Scan for the cell matching the given text and deliver its [x, y] coordinate at center. 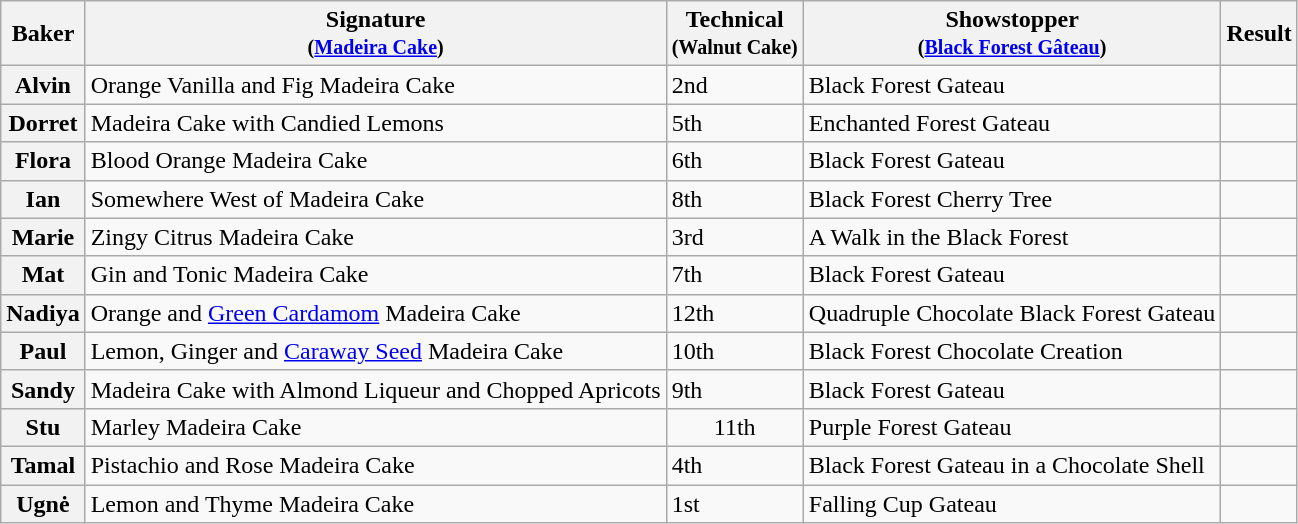
11th [734, 427]
Falling Cup Gateau [1012, 503]
6th [734, 161]
Paul [43, 351]
Orange Vanilla and Fig Madeira Cake [376, 85]
Black Forest Chocolate Creation [1012, 351]
Ian [43, 199]
Sandy [43, 389]
Signature(Madeira Cake) [376, 34]
Alvin [43, 85]
Baker [43, 34]
Orange and Green Cardamom Madeira Cake [376, 313]
Somewhere West of Madeira Cake [376, 199]
Stu [43, 427]
Madeira Cake with Candied Lemons [376, 123]
7th [734, 275]
Black Forest Gateau in a Chocolate Shell [1012, 465]
Lemon, Ginger and Caraway Seed Madeira Cake [376, 351]
Blood Orange Madeira Cake [376, 161]
Mat [43, 275]
12th [734, 313]
Enchanted Forest Gateau [1012, 123]
3rd [734, 237]
5th [734, 123]
Lemon and Thyme Madeira Cake [376, 503]
9th [734, 389]
Nadiya [43, 313]
Pistachio and Rose Madeira Cake [376, 465]
10th [734, 351]
1st [734, 503]
Tamal [43, 465]
Quadruple Chocolate Black Forest Gateau [1012, 313]
Zingy Citrus Madeira Cake [376, 237]
Dorret [43, 123]
Gin and Tonic Madeira Cake [376, 275]
Marley Madeira Cake [376, 427]
A Walk in the Black Forest [1012, 237]
Marie [43, 237]
Black Forest Cherry Tree [1012, 199]
Flora [43, 161]
Purple Forest Gateau [1012, 427]
4th [734, 465]
2nd [734, 85]
8th [734, 199]
Showstopper(Black Forest Gâteau) [1012, 34]
Technical(Walnut Cake) [734, 34]
Madeira Cake with Almond Liqueur and Chopped Apricots [376, 389]
Result [1259, 34]
Ugnė [43, 503]
